Extract the [x, y] coordinate from the center of the cell holding the provided text.  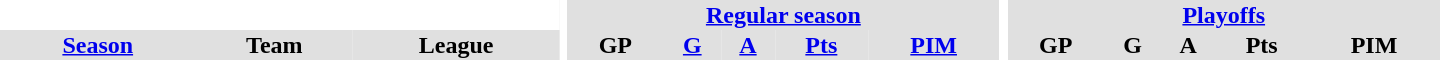
League [456, 45]
Regular season [783, 15]
Season [98, 45]
Playoffs [1224, 15]
Team [274, 45]
